Identify which cell holds the provided text, then report its [x, y] central coordinate. 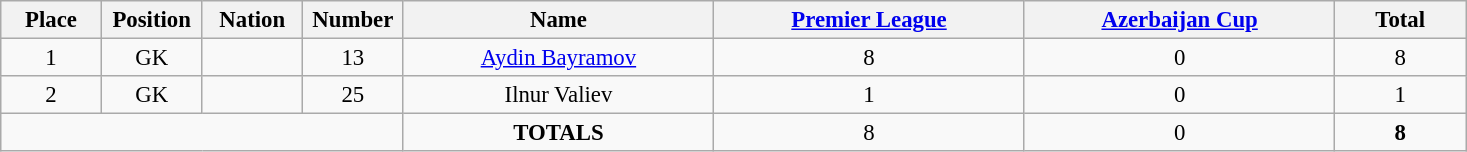
Place [52, 20]
Position [152, 20]
Ilnur Valiev [558, 95]
TOTALS [558, 133]
13 [354, 58]
Nation [252, 20]
25 [354, 95]
Premier League [870, 20]
Aydin Bayramov [558, 58]
2 [52, 95]
Total [1400, 20]
Name [558, 20]
Number [354, 20]
Azerbaijan Cup [1180, 20]
